From the cell containing the given text, extract its center point as (X, Y) coordinate. 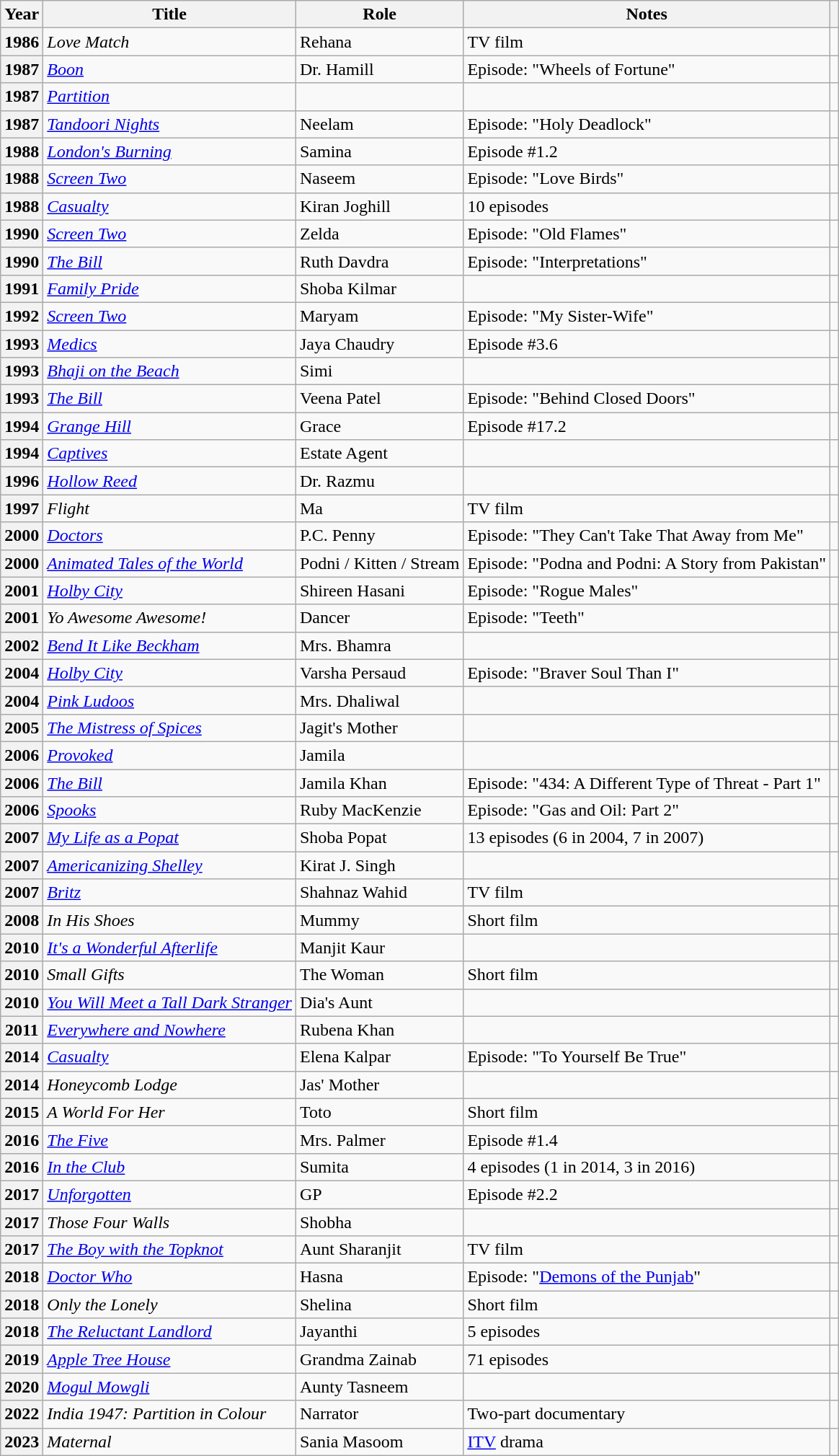
10 episodes (647, 206)
13 episodes (6 in 2004, 7 in 2007) (647, 838)
Mogul Mowgli (170, 1387)
Apple Tree House (170, 1359)
Bend It Like Beckham (170, 645)
In His Shoes (170, 920)
Zelda (379, 234)
Podni / Kitten / Stream (379, 563)
Rubena Khan (379, 1030)
Dancer (379, 618)
P.C. Penny (379, 536)
Americanizing Shelley (170, 865)
London's Burning (170, 151)
Jas' Mother (379, 1085)
Provoked (170, 755)
Jamila Khan (379, 782)
Rehana (379, 42)
Only the Lonely (170, 1305)
Mrs. Dhaliwal (379, 700)
Narrator (379, 1414)
2011 (22, 1030)
2019 (22, 1359)
Unforgotten (170, 1194)
Flight (170, 508)
Honeycomb Lodge (170, 1085)
Elena Kalpar (379, 1057)
Bhaji on the Beach (170, 371)
Kirat J. Singh (379, 865)
5 episodes (647, 1332)
Jamila (379, 755)
1992 (22, 316)
Maternal (170, 1442)
Episode: "Behind Closed Doors" (647, 399)
Hollow Reed (170, 481)
Britz (170, 893)
Partition (170, 97)
Grange Hill (170, 426)
Neelam (379, 124)
Kiran Joghill (379, 206)
Shobha (379, 1222)
Year (22, 14)
Aunt Sharanjit (379, 1250)
Episode: "Wheels of Fortune" (647, 69)
Episode #3.6 (647, 344)
Episode: "To Yourself Be True" (647, 1057)
2020 (22, 1387)
Love Match (170, 42)
2005 (22, 728)
In the Club (170, 1167)
Notes (647, 14)
Jaya Chaudry (379, 344)
Animated Tales of the World (170, 563)
Manjit Kaur (379, 948)
Grace (379, 426)
It's a Wonderful Afterlife (170, 948)
Mrs. Palmer (379, 1139)
Jagit's Mother (379, 728)
Role (379, 14)
71 episodes (647, 1359)
Varsha Persaud (379, 673)
2022 (22, 1414)
Episode: "434: A Different Type of Threat - Part 1" (647, 782)
Mummy (379, 920)
Two-part documentary (647, 1414)
Naseem (379, 179)
1996 (22, 481)
Dr. Hamill (379, 69)
Simi (379, 371)
Episode: "Podna and Podni: A Story from Pakistan" (647, 563)
Episode: "Rogue Males" (647, 591)
2008 (22, 920)
The Woman (379, 975)
4 episodes (1 in 2014, 3 in 2016) (647, 1167)
Yo Awesome Awesome! (170, 618)
2002 (22, 645)
Shoba Popat (379, 838)
India 1947: Partition in Colour (170, 1414)
Episode #1.2 (647, 151)
Doctors (170, 536)
Grandma Zainab (379, 1359)
A World For Her (170, 1112)
GP (379, 1194)
1986 (22, 42)
1997 (22, 508)
Ruth Davdra (379, 261)
Dia's Aunt (379, 1002)
1991 (22, 288)
Shelina (379, 1305)
Family Pride (170, 288)
Episode: "Interpretations" (647, 261)
Maryam (379, 316)
Veena Patel (379, 399)
Title (170, 14)
Doctor Who (170, 1277)
Episode: "Braver Soul Than I" (647, 673)
Pink Ludoos (170, 700)
Estate Agent (379, 454)
Everywhere and Nowhere (170, 1030)
Episode: "Teeth" (647, 618)
Shireen Hasani (379, 591)
Those Four Walls (170, 1222)
Mrs. Bhamra (379, 645)
Aunty Tasneem (379, 1387)
Sania Masoom (379, 1442)
My Life as a Popat (170, 838)
Episode: "Demons of the Punjab" (647, 1277)
Episode: "Holy Deadlock" (647, 124)
Episode #1.4 (647, 1139)
You Will Meet a Tall Dark Stranger (170, 1002)
Tandoori Nights (170, 124)
ITV drama (647, 1442)
Dr. Razmu (379, 481)
Episode: "Love Birds" (647, 179)
Episode: "Gas and Oil: Part 2" (647, 811)
2023 (22, 1442)
Hasna (379, 1277)
Ruby MacKenzie (379, 811)
Episode: "My Sister-Wife" (647, 316)
Shahnaz Wahid (379, 893)
Episode: "Old Flames" (647, 234)
Toto (379, 1112)
Samina (379, 151)
Ma (379, 508)
Episode #2.2 (647, 1194)
2015 (22, 1112)
The Five (170, 1139)
Jayanthi (379, 1332)
The Mistress of Spices (170, 728)
Episode #17.2 (647, 426)
Boon (170, 69)
Shoba Kilmar (379, 288)
Small Gifts (170, 975)
Episode: "They Can't Take That Away from Me" (647, 536)
Captives (170, 454)
The Boy with the Topknot (170, 1250)
Sumita (379, 1167)
Spooks (170, 811)
Medics (170, 344)
The Reluctant Landlord (170, 1332)
